Find where the given text appears and provide that cell's center as (X, Y) coordinate. 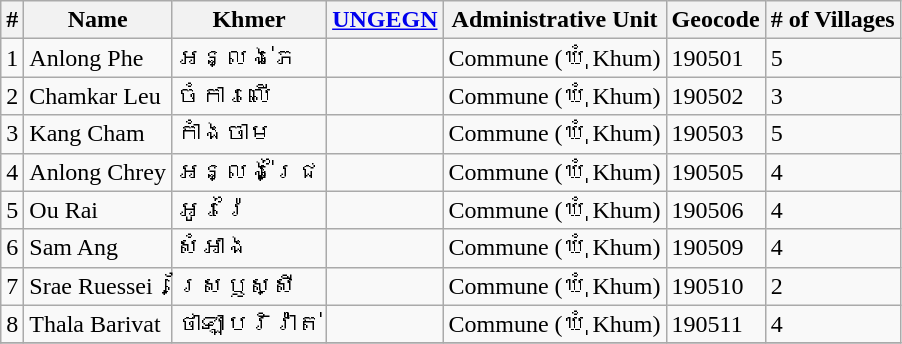
Name (98, 20)
ស្រែឫស្សី (250, 286)
190506 (716, 210)
អន្លង់ជ្រៃ (250, 172)
Chamkar Leu (98, 96)
# of Villages (832, 20)
សំអាង (250, 248)
1 (12, 58)
Ou Rai (98, 210)
190511 (716, 324)
190510 (716, 286)
6 (12, 248)
190502 (716, 96)
ចំការលើ (250, 96)
UNGEGN (385, 20)
Khmer (250, 20)
Thala Barivat (98, 324)
Anlong Chrey (98, 172)
ថាឡាបរិវ៉ាត់ (250, 324)
កាំងចាម (250, 134)
190509 (716, 248)
អន្លង់ភេ (250, 58)
Srae Ruessei (98, 286)
Sam Ang (98, 248)
Administrative Unit (554, 20)
8 (12, 324)
7 (12, 286)
Kang Cham (98, 134)
Anlong Phe (98, 58)
190503 (716, 134)
190505 (716, 172)
Geocode (716, 20)
190501 (716, 58)
# (12, 20)
អូររ៉ៃ (250, 210)
